Find where the given text appears and provide that cell's center as [X, Y] coordinate. 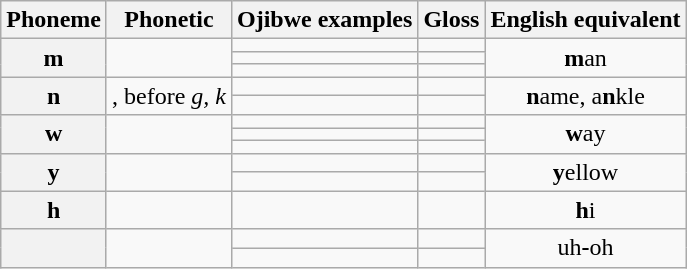
yellow [586, 172]
Phoneme [54, 20]
m [54, 58]
way [586, 134]
h [54, 210]
Ojibwe examples [324, 20]
English equivalent [586, 20]
Phonetic [168, 20]
, before g, k [168, 96]
y [54, 172]
n [54, 96]
hi [586, 210]
name, ankle [586, 96]
w [54, 134]
uh-oh [586, 248]
man [586, 58]
Gloss [452, 20]
